For the text-containing cell, return its midpoint in [X, Y] coordinate format. 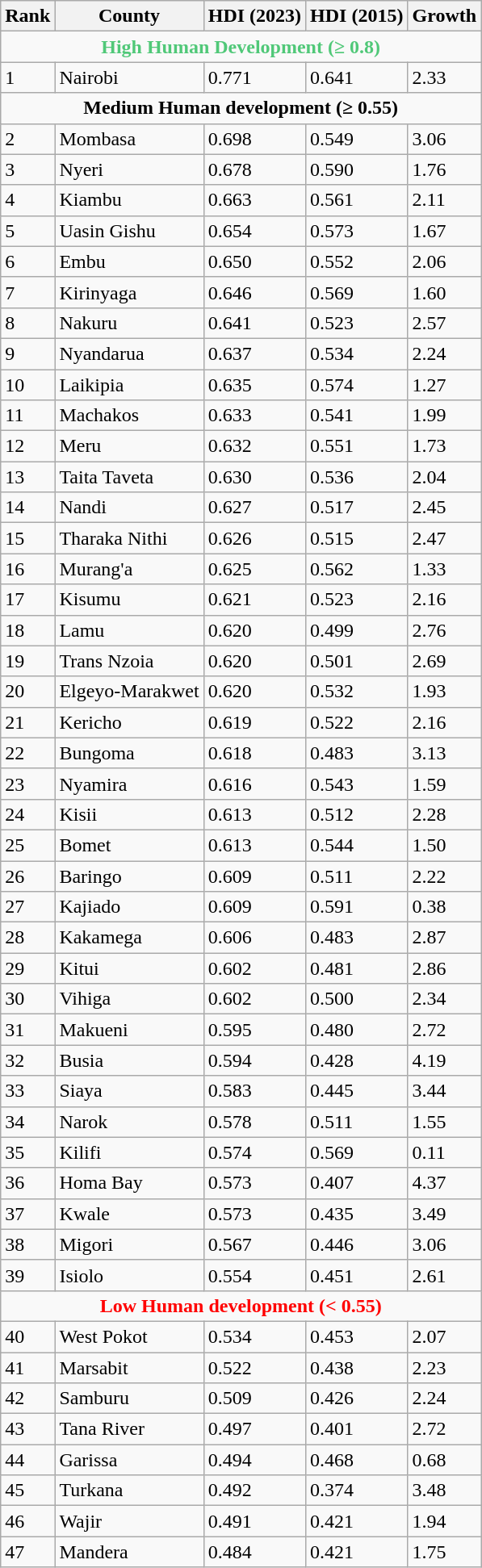
27 [27, 907]
Nakuru [129, 323]
0.445 [357, 1091]
Nyandarua [129, 353]
0.68 [444, 1460]
0.621 [254, 600]
Mombasa [129, 139]
0.650 [254, 261]
Nandi [129, 508]
Uasin Gishu [129, 231]
0.627 [254, 508]
44 [27, 1460]
2.04 [444, 477]
1.67 [444, 231]
Kitui [129, 968]
1.33 [444, 569]
0.38 [444, 907]
0.438 [357, 1368]
0.401 [357, 1429]
1.59 [444, 784]
2.87 [444, 938]
0.501 [357, 661]
0.606 [254, 938]
0.551 [357, 446]
HDI (2015) [357, 16]
2.86 [444, 968]
0.633 [254, 416]
0.554 [254, 1275]
0.468 [357, 1460]
2.11 [444, 200]
0.549 [357, 139]
2 [27, 139]
HDI (2023) [254, 16]
0.637 [254, 353]
3 [27, 169]
Mandera [129, 1552]
High Human Development (≥ 0.8) [241, 47]
0.491 [254, 1521]
Kirinyaga [129, 292]
1.94 [444, 1521]
0.552 [357, 261]
Tana River [129, 1429]
West Pokot [129, 1336]
0.509 [254, 1399]
Rank [27, 16]
0.517 [357, 508]
0.698 [254, 139]
1.27 [444, 385]
Kilifi [129, 1152]
3.44 [444, 1091]
0.583 [254, 1091]
29 [27, 968]
0.619 [254, 722]
34 [27, 1122]
0.594 [254, 1060]
2.33 [444, 77]
0.500 [357, 999]
Nairobi [129, 77]
2.69 [444, 661]
4 [27, 200]
0.616 [254, 784]
38 [27, 1244]
0.451 [357, 1275]
0.499 [357, 630]
0.407 [357, 1183]
Medium Human development (≥ 0.55) [241, 108]
16 [27, 569]
43 [27, 1429]
37 [27, 1214]
Isiolo [129, 1275]
22 [27, 753]
36 [27, 1183]
1.93 [444, 692]
25 [27, 845]
28 [27, 938]
0.11 [444, 1152]
0.630 [254, 477]
0.446 [357, 1244]
Kiambu [129, 200]
1.60 [444, 292]
1.73 [444, 446]
Laikipia [129, 385]
0.492 [254, 1491]
0.481 [357, 968]
0.590 [357, 169]
Machakos [129, 416]
2.76 [444, 630]
0.595 [254, 1030]
6 [27, 261]
45 [27, 1491]
0.654 [254, 231]
Low Human development (< 0.55) [241, 1306]
11 [27, 416]
County [129, 16]
0.428 [357, 1060]
0.771 [254, 77]
Turkana [129, 1491]
0.591 [357, 907]
0.541 [357, 416]
0.625 [254, 569]
0.567 [254, 1244]
Taita Taveta [129, 477]
9 [27, 353]
8 [27, 323]
3.49 [444, 1214]
Migori [129, 1244]
3.13 [444, 753]
Makueni [129, 1030]
10 [27, 385]
1.75 [444, 1552]
0.626 [254, 538]
Samburu [129, 1399]
Garissa [129, 1460]
3.48 [444, 1491]
Vihiga [129, 999]
Kwale [129, 1214]
Marsabit [129, 1368]
1.76 [444, 169]
0.532 [357, 692]
0.646 [254, 292]
41 [27, 1368]
1 [27, 77]
7 [27, 292]
1.50 [444, 845]
2.45 [444, 508]
Kakamega [129, 938]
32 [27, 1060]
19 [27, 661]
26 [27, 876]
24 [27, 814]
2.22 [444, 876]
1.99 [444, 416]
Kisii [129, 814]
0.480 [357, 1030]
Embu [129, 261]
0.578 [254, 1122]
12 [27, 446]
0.561 [357, 200]
0.484 [254, 1552]
39 [27, 1275]
Kisumu [129, 600]
18 [27, 630]
0.536 [357, 477]
14 [27, 508]
Elgeyo-Marakwet [129, 692]
47 [27, 1552]
Wajir [129, 1521]
0.678 [254, 169]
2.07 [444, 1336]
Trans Nzoia [129, 661]
2.28 [444, 814]
Growth [444, 16]
0.544 [357, 845]
Tharaka Nithi [129, 538]
35 [27, 1152]
0.453 [357, 1336]
0.494 [254, 1460]
Busia [129, 1060]
Lamu [129, 630]
Homa Bay [129, 1183]
42 [27, 1399]
2.57 [444, 323]
1.55 [444, 1122]
0.497 [254, 1429]
0.562 [357, 569]
0.435 [357, 1214]
Narok [129, 1122]
0.374 [357, 1491]
4.19 [444, 1060]
2.06 [444, 261]
Murang'a [129, 569]
2.47 [444, 538]
Baringo [129, 876]
13 [27, 477]
0.543 [357, 784]
5 [27, 231]
20 [27, 692]
0.426 [357, 1399]
0.635 [254, 385]
Nyamira [129, 784]
40 [27, 1336]
Bomet [129, 845]
0.618 [254, 753]
15 [27, 538]
Bungoma [129, 753]
Meru [129, 446]
0.663 [254, 200]
2.23 [444, 1368]
2.34 [444, 999]
0.515 [357, 538]
21 [27, 722]
0.512 [357, 814]
Kericho [129, 722]
23 [27, 784]
31 [27, 1030]
33 [27, 1091]
4.37 [444, 1183]
Kajiado [129, 907]
46 [27, 1521]
0.632 [254, 446]
30 [27, 999]
Siaya [129, 1091]
Nyeri [129, 169]
17 [27, 600]
2.61 [444, 1275]
